Return (X, Y) of the center of cell containing provided text 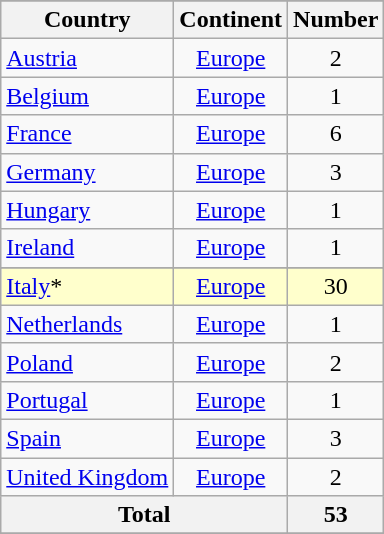
53 (336, 515)
Belgium (88, 96)
Hungary (88, 210)
Number (336, 20)
Spain (88, 438)
Netherlands (88, 324)
Continent (231, 20)
United Kingdom (88, 477)
Country (88, 20)
Total (144, 515)
Portugal (88, 400)
6 (336, 134)
France (88, 134)
30 (336, 286)
Ireland (88, 248)
Italy* (88, 286)
Austria (88, 58)
Poland (88, 362)
Germany (88, 172)
